Extract the (X, Y) coordinate from the center of the cell holding the provided text.  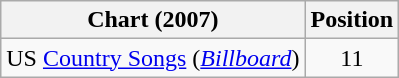
Position (352, 20)
11 (352, 58)
Chart (2007) (153, 20)
US Country Songs (Billboard) (153, 58)
